Detect which cell encompasses the target text, then output its [X, Y] center coordinate. 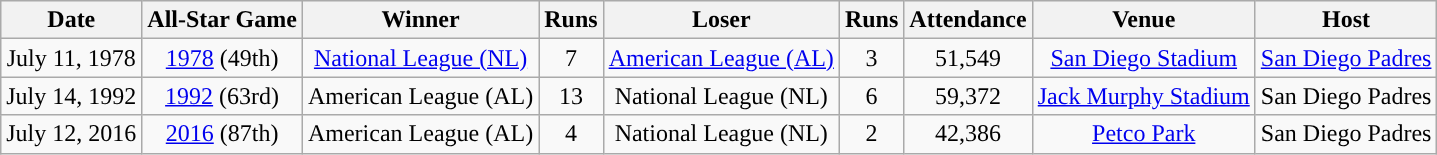
San Diego Stadium [1144, 58]
1992 (63rd) [222, 96]
51,549 [968, 58]
2016 (87th) [222, 134]
Venue [1144, 20]
6 [871, 96]
Date [72, 20]
Loser [721, 20]
Petco Park [1144, 134]
13 [571, 96]
1978 (49th) [222, 58]
2 [871, 134]
July 12, 2016 [72, 134]
All-Star Game [222, 20]
July 11, 1978 [72, 58]
42,386 [968, 134]
4 [571, 134]
59,372 [968, 96]
Jack Murphy Stadium [1144, 96]
July 14, 1992 [72, 96]
7 [571, 58]
Host [1346, 20]
Winner [420, 20]
3 [871, 58]
Attendance [968, 20]
